Return the (X, Y) coordinate for the center point of the cell that contains the specified text.  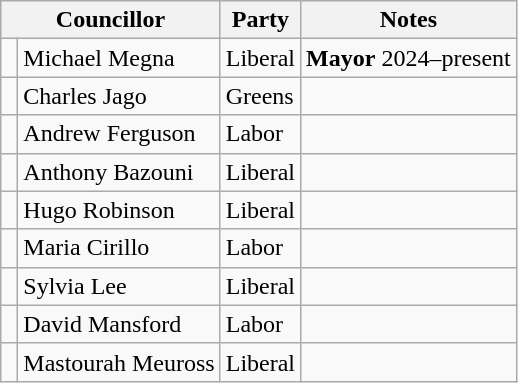
Andrew Ferguson (119, 134)
Party (260, 20)
Greens (260, 96)
David Mansford (119, 324)
Maria Cirillo (119, 248)
Mayor 2024–present (409, 58)
Hugo Robinson (119, 210)
Councillor (110, 20)
Michael Megna (119, 58)
Anthony Bazouni (119, 172)
Charles Jago (119, 96)
Notes (409, 20)
Mastourah Meuross (119, 362)
Sylvia Lee (119, 286)
